Capture the cell that displays the provided text and extract its [x, y] central coordinate. 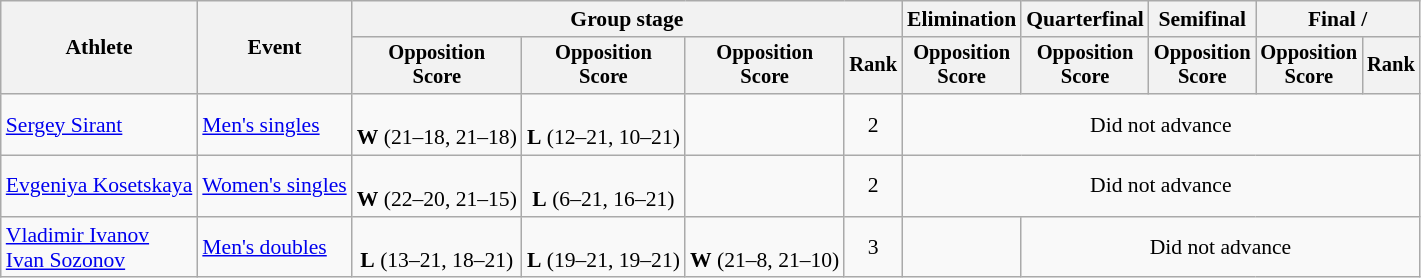
W (21–8, 21–10) [764, 248]
Final / [1338, 19]
Athlete [100, 48]
W (22–20, 21–15) [437, 186]
Men's doubles [274, 248]
Sergey Sirant [100, 124]
L (12–21, 10–21) [604, 124]
Semifinal [1202, 19]
3 [873, 248]
L (19–21, 19–21) [604, 248]
Vladimir IvanovIvan Sozonov [100, 248]
L (13–21, 18–21) [437, 248]
Quarterfinal [1085, 19]
W (21–18, 21–18) [437, 124]
Group stage [627, 19]
Event [274, 48]
Women's singles [274, 186]
L (6–21, 16–21) [604, 186]
Men's singles [274, 124]
Elimination [962, 19]
Evgeniya Kosetskaya [100, 186]
